Return [X, Y] of the center of cell containing provided text 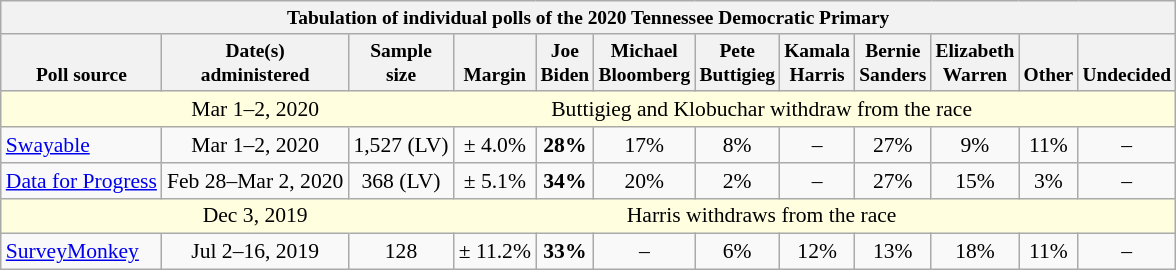
Samplesize [400, 62]
Dec 3, 2019 [255, 216]
9% [975, 145]
SurveyMonkey [82, 252]
± 11.2% [495, 252]
Tabulation of individual polls of the 2020 Tennessee Democratic Primary [588, 18]
Undecided [1127, 62]
28% [565, 145]
128 [400, 252]
KamalaHarris [818, 62]
Swayable [82, 145]
3% [1048, 181]
Jul 2–16, 2019 [255, 252]
± 4.0% [495, 145]
Feb 28–Mar 2, 2020 [255, 181]
JoeBiden [565, 62]
1,527 (LV) [400, 145]
BernieSanders [893, 62]
Buttigieg and Klobuchar withdraw from the race [762, 110]
34% [565, 181]
Date(s)administered [255, 62]
MichaelBloomberg [644, 62]
12% [818, 252]
Other [1048, 62]
Harris withdraws from the race [762, 216]
6% [738, 252]
20% [644, 181]
18% [975, 252]
8% [738, 145]
2% [738, 181]
Data for Progress [82, 181]
13% [893, 252]
± 5.1% [495, 181]
33% [565, 252]
17% [644, 145]
15% [975, 181]
Margin [495, 62]
Poll source [82, 62]
ElizabethWarren [975, 62]
368 (LV) [400, 181]
PeteButtigieg [738, 62]
